Find where the given text appears and provide that cell's center as [x, y] coordinate. 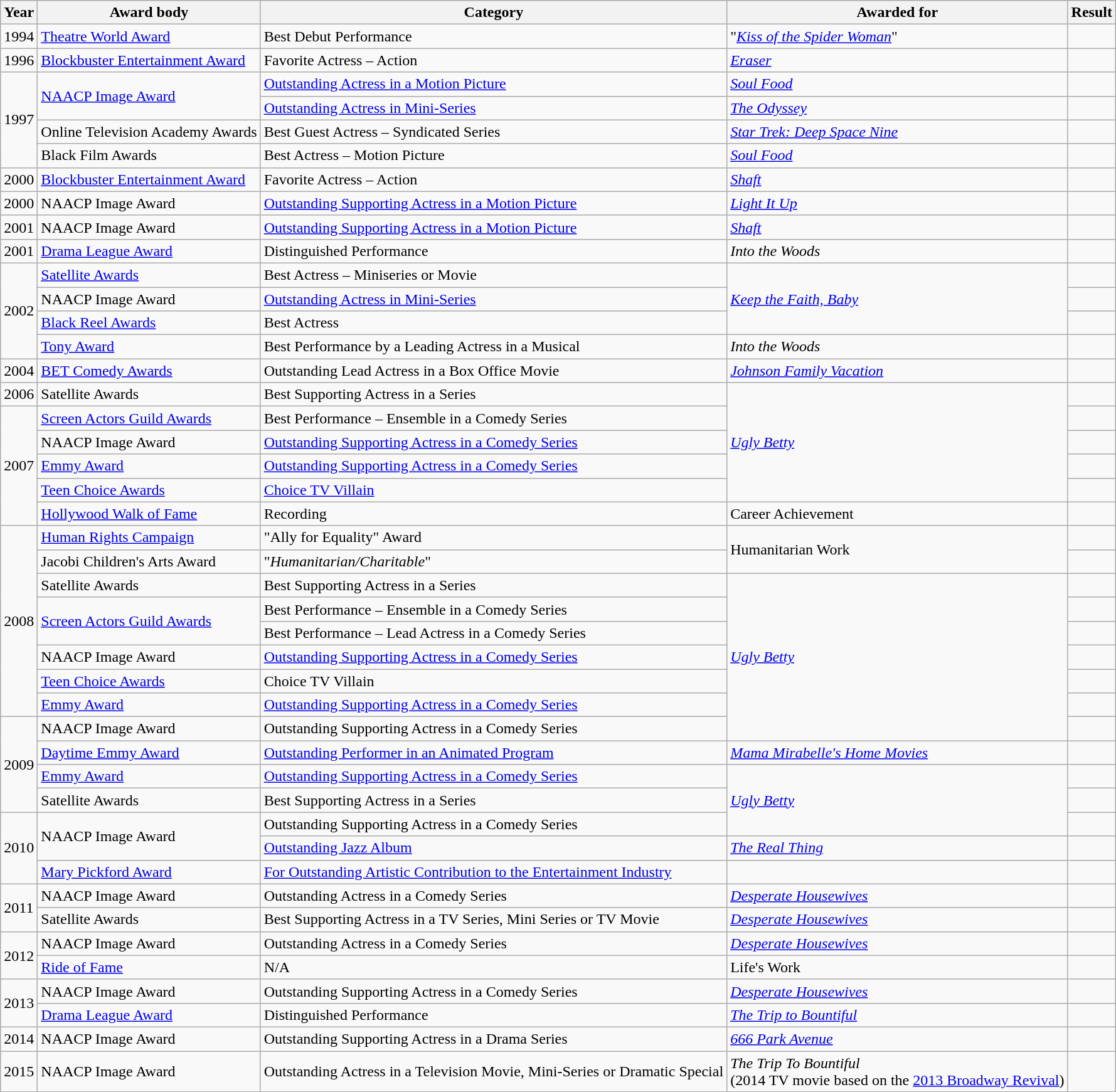
2012 [19, 955]
2013 [19, 1003]
Light It Up [897, 203]
Eraser [897, 60]
Best Actress – Miniseries or Movie [493, 275]
2006 [19, 395]
The Real Thing [897, 848]
Hollywood Walk of Fame [149, 514]
Ride of Fame [149, 967]
2014 [19, 1039]
The Trip to Bountiful [897, 1015]
Category [493, 13]
2004 [19, 371]
Mama Mirabelle's Home Movies [897, 753]
Career Achievement [897, 514]
Outstanding Actress in a Television Movie, Mini-Series or Dramatic Special [493, 1071]
Recording [493, 514]
Result [1092, 13]
1996 [19, 60]
BET Comedy Awards [149, 371]
"Kiss of the Spider Woman" [897, 36]
Star Trek: Deep Space Nine [897, 132]
Humanitarian Work [897, 549]
The Trip To Bountiful (2014 TV movie based on the 2013 Broadway Revival) [897, 1071]
2008 [19, 621]
Outstanding Supporting Actress in a Drama Series [493, 1039]
Best Guest Actress – Syndicated Series [493, 132]
2007 [19, 466]
Black Reel Awards [149, 323]
Best Performance – Lead Actress in a Comedy Series [493, 633]
Tony Award [149, 347]
Mary Pickford Award [149, 872]
For Outstanding Artistic Contribution to the Entertainment Industry [493, 872]
Best Performance by a Leading Actress in a Musical [493, 347]
"Humanitarian/Charitable" [493, 561]
Best Actress – Motion Picture [493, 156]
Award body [149, 13]
Outstanding Actress in a Motion Picture [493, 84]
Awarded for [897, 13]
666 Park Avenue [897, 1039]
Best Supporting Actress in a TV Series, Mini Series or TV Movie [493, 920]
Black Film Awards [149, 156]
2009 [19, 765]
Year [19, 13]
Theatre World Award [149, 36]
Outstanding Performer in an Animated Program [493, 753]
Daytime Emmy Award [149, 753]
Jacobi Children's Arts Award [149, 561]
2002 [19, 310]
Best Actress [493, 323]
The Odyssey [897, 108]
Best Debut Performance [493, 36]
2011 [19, 908]
Life's Work [897, 967]
N/A [493, 967]
1997 [19, 120]
Johnson Family Vacation [897, 371]
2015 [19, 1071]
"Ally for Equality" Award [493, 538]
2010 [19, 848]
Keep the Faith, Baby [897, 299]
Outstanding Lead Actress in a Box Office Movie [493, 371]
Human Rights Campaign [149, 538]
1994 [19, 36]
Online Television Academy Awards [149, 132]
Outstanding Jazz Album [493, 848]
